Identify which cell holds the provided text, then report its (x, y) central coordinate. 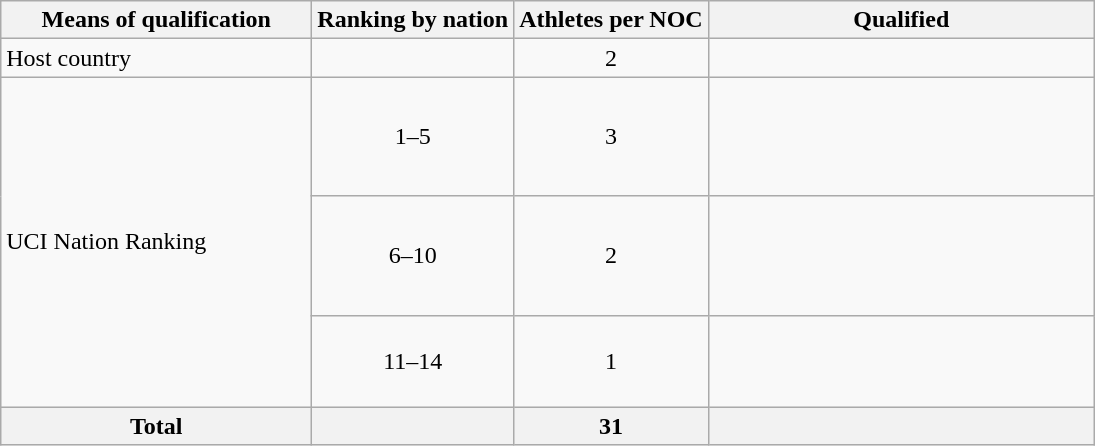
3 (612, 136)
1–5 (413, 136)
6–10 (413, 256)
Athletes per NOC (612, 20)
Means of qualification (156, 20)
31 (612, 426)
Qualified (901, 20)
Ranking by nation (413, 20)
11–14 (413, 361)
Host country (156, 58)
1 (612, 361)
UCI Nation Ranking (156, 242)
Total (156, 426)
